Output the (x, y) coordinate of the center of the cell containing the given text.  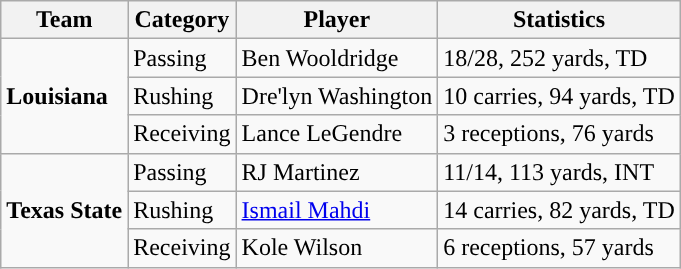
11/14, 113 yards, INT (560, 172)
14 carries, 82 yards, TD (560, 210)
3 receptions, 76 yards (560, 134)
Ismail Mahdi (337, 210)
Louisiana (64, 96)
RJ Martinez (337, 172)
Ben Wooldridge (337, 58)
Lance LeGendre (337, 134)
Texas State (64, 210)
Player (337, 20)
10 carries, 94 yards, TD (560, 96)
Statistics (560, 20)
Dre'lyn Washington (337, 96)
18/28, 252 yards, TD (560, 58)
6 receptions, 57 yards (560, 248)
Team (64, 20)
Kole Wilson (337, 248)
Category (182, 20)
